Return (x, y) of the center of cell containing provided text 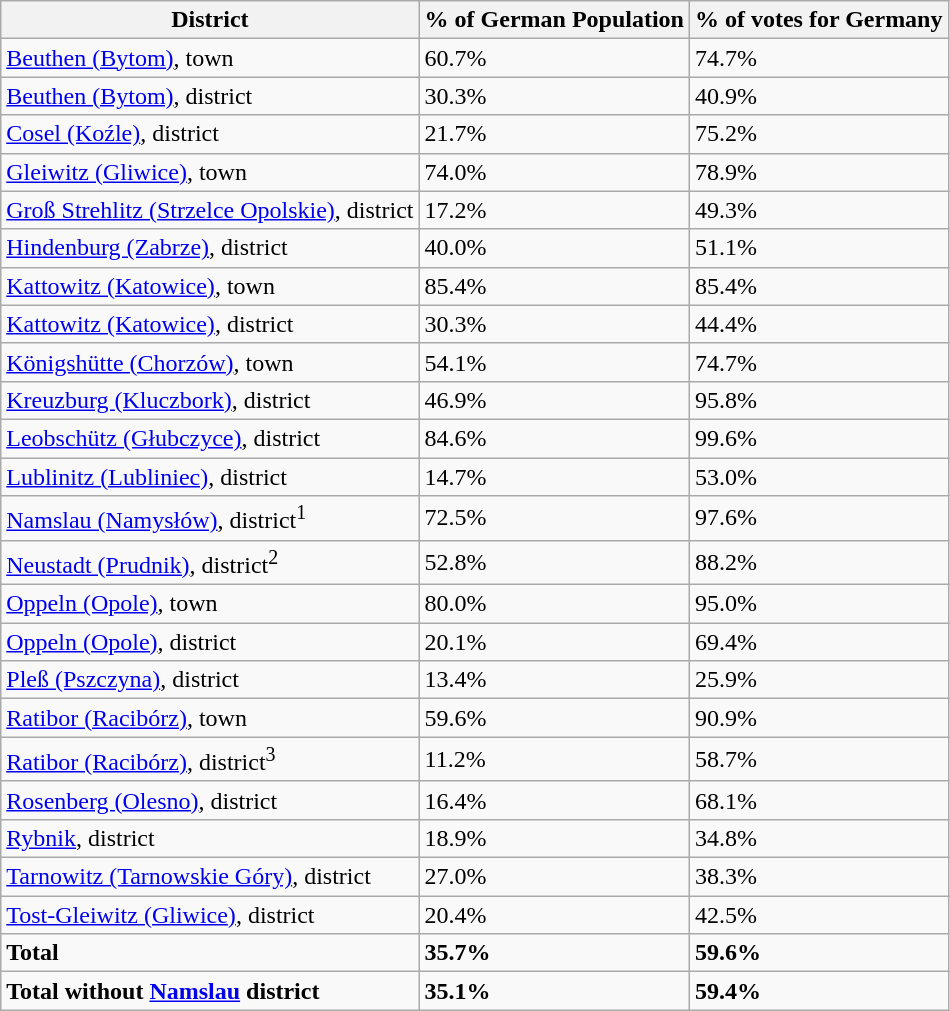
Rybnik, district (210, 839)
Namslau (Namysłów), district1 (210, 518)
Hindenburg (Zabrze), district (210, 248)
68.1% (818, 800)
21.7% (554, 134)
34.8% (818, 839)
Ratibor (Racibórz), town (210, 718)
Neustadt (Prudnik), district2 (210, 562)
88.2% (818, 562)
35.7% (554, 953)
Tost-Gleiwitz (Gliwice), district (210, 915)
Königshütte (Chorzów), town (210, 362)
75.2% (818, 134)
Beuthen (Bytom), town (210, 58)
40.0% (554, 248)
Cosel (Koźle), district (210, 134)
Pleß (Pszczyna), district (210, 680)
20.1% (554, 642)
90.9% (818, 718)
95.0% (818, 604)
25.9% (818, 680)
14.7% (554, 477)
69.4% (818, 642)
42.5% (818, 915)
16.4% (554, 800)
51.1% (818, 248)
Ratibor (Racibórz), district3 (210, 760)
18.9% (554, 839)
38.3% (818, 877)
54.1% (554, 362)
Groß Strehlitz (Strzelce Opolskie), district (210, 210)
Tarnowitz (Tarnowskie Góry), district (210, 877)
52.8% (554, 562)
20.4% (554, 915)
46.9% (554, 400)
49.3% (818, 210)
Oppeln (Opole), district (210, 642)
Kattowitz (Katowice), town (210, 286)
Total (210, 953)
13.4% (554, 680)
95.8% (818, 400)
Total without Namslau district (210, 991)
Rosenberg (Olesno), district (210, 800)
99.6% (818, 438)
Kattowitz (Katowice), district (210, 324)
53.0% (818, 477)
Oppeln (Opole), town (210, 604)
78.9% (818, 172)
17.2% (554, 210)
27.0% (554, 877)
44.4% (818, 324)
11.2% (554, 760)
74.0% (554, 172)
% of votes for Germany (818, 20)
84.6% (554, 438)
Leobschütz (Głubczyce), district (210, 438)
District (210, 20)
% of German Population (554, 20)
97.6% (818, 518)
40.9% (818, 96)
58.7% (818, 760)
72.5% (554, 518)
Kreuzburg (Kluczbork), district (210, 400)
Beuthen (Bytom), district (210, 96)
35.1% (554, 991)
60.7% (554, 58)
80.0% (554, 604)
Gleiwitz (Gliwice), town (210, 172)
59.4% (818, 991)
Lublinitz (Lubliniec), district (210, 477)
